Provide the (x, y) coordinate of the cell's center where the given text is located.  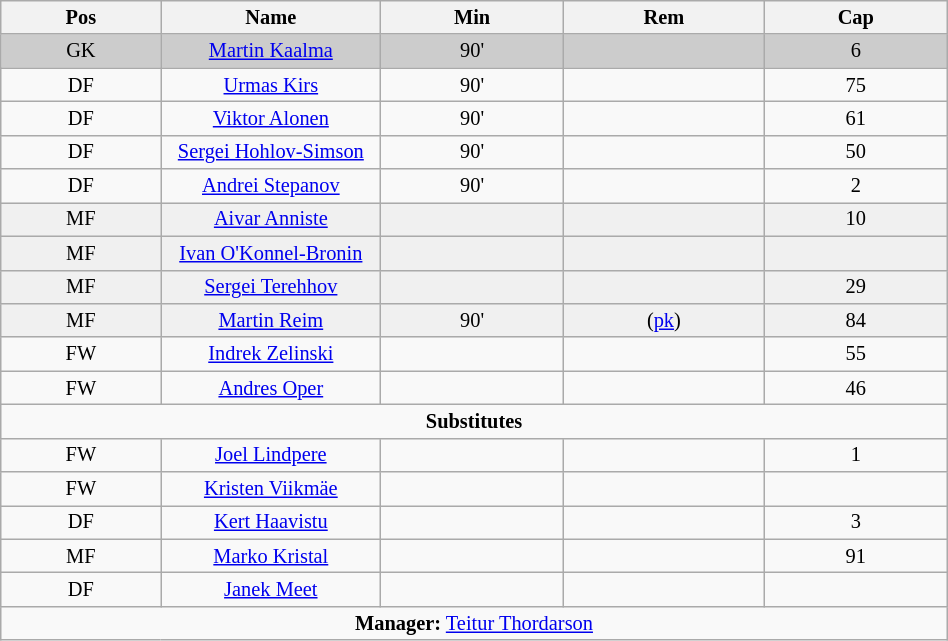
Ivan O'Konnel-Bronin (271, 253)
Min (472, 17)
2 (856, 186)
75 (856, 85)
Joel Lindpere (271, 455)
(pk) (664, 320)
Pos (81, 17)
Martin Kaalma (271, 51)
Substitutes (474, 421)
Cap (856, 17)
Marko Kristal (271, 556)
Martin Reim (271, 320)
55 (856, 354)
Manager: Teitur Thordarson (474, 623)
Viktor Alonen (271, 118)
Rem (664, 17)
Urmas Kirs (271, 85)
Indrek Zelinski (271, 354)
46 (856, 388)
Name (271, 17)
1 (856, 455)
29 (856, 287)
91 (856, 556)
50 (856, 152)
Sergei Terehhov (271, 287)
10 (856, 219)
GK (81, 51)
Sergei Hohlov-Simson (271, 152)
Aivar Anniste (271, 219)
3 (856, 522)
Andrei Stepanov (271, 186)
Kert Haavistu (271, 522)
6 (856, 51)
Kristen Viikmäe (271, 489)
Janek Meet (271, 589)
61 (856, 118)
Andres Oper (271, 388)
84 (856, 320)
